Detect which cell encompasses the target text, then output its (x, y) center coordinate. 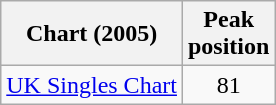
UK Singles Chart (92, 85)
81 (228, 85)
Chart (2005) (92, 34)
Peakposition (228, 34)
